From the cell containing the given text, extract its center point as (X, Y) coordinate. 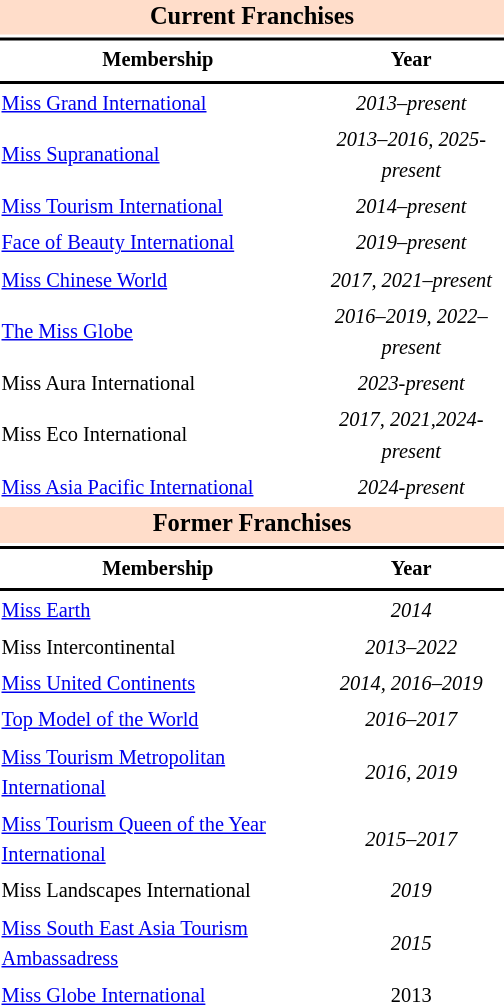
Miss Earth (158, 611)
Current Franchises (252, 18)
2019–present (411, 244)
Miss Eco International (158, 436)
2014, 2016–2019 (411, 685)
Miss Aura International (158, 384)
Miss South East Asia Tourism Ambassadress (158, 944)
Miss Tourism Queen of the Year International (158, 840)
Face of Beauty International (158, 244)
Miss Grand International (158, 104)
The Miss Globe (158, 332)
2017, 2021–present (411, 281)
Miss Intercontinental (158, 648)
Miss Chinese World (158, 281)
Miss Landscapes International (158, 892)
2016, 2019 (411, 773)
2013–present (411, 104)
2017, 2021,2024-present (411, 436)
2014–present (411, 207)
Miss Asia Pacific International (158, 488)
Miss Tourism International (158, 207)
2015 (411, 944)
2016–2017 (411, 721)
2013–2016, 2025-present (411, 155)
2024-present (411, 488)
Miss Supranational (158, 155)
Miss United Continents (158, 685)
2023-present (411, 384)
2015–2017 (411, 840)
2016–2019, 2022–present (411, 332)
2013–2022 (411, 648)
2014 (411, 611)
Former Franchises (252, 526)
Top Model of the World (158, 721)
Miss Tourism Metropolitan International (158, 773)
2019 (411, 892)
